Output the (X, Y) coordinate of the center of the cell containing the given text.  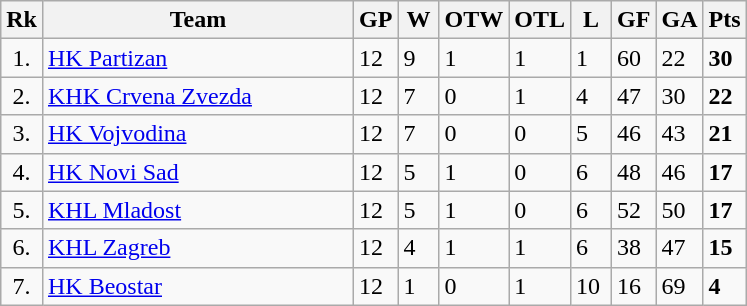
HK Partizan (198, 58)
GP (376, 20)
3. (22, 134)
21 (724, 134)
HK Novi Sad (198, 172)
16 (634, 286)
OTW (474, 20)
GF (634, 20)
Rk (22, 20)
W (418, 20)
Team (198, 20)
2. (22, 96)
1. (22, 58)
6. (22, 248)
15 (724, 248)
L (592, 20)
HK Beostar (198, 286)
69 (680, 286)
10 (592, 286)
4. (22, 172)
KHL Mladost (198, 210)
38 (634, 248)
KHL Zagreb (198, 248)
43 (680, 134)
HK Vojvodina (198, 134)
KHK Crvena Zvezda (198, 96)
50 (680, 210)
48 (634, 172)
GA (680, 20)
5. (22, 210)
OTL (540, 20)
52 (634, 210)
9 (418, 58)
60 (634, 58)
Pts (724, 20)
7. (22, 286)
